For the text-containing cell, return its midpoint in (x, y) coordinate format. 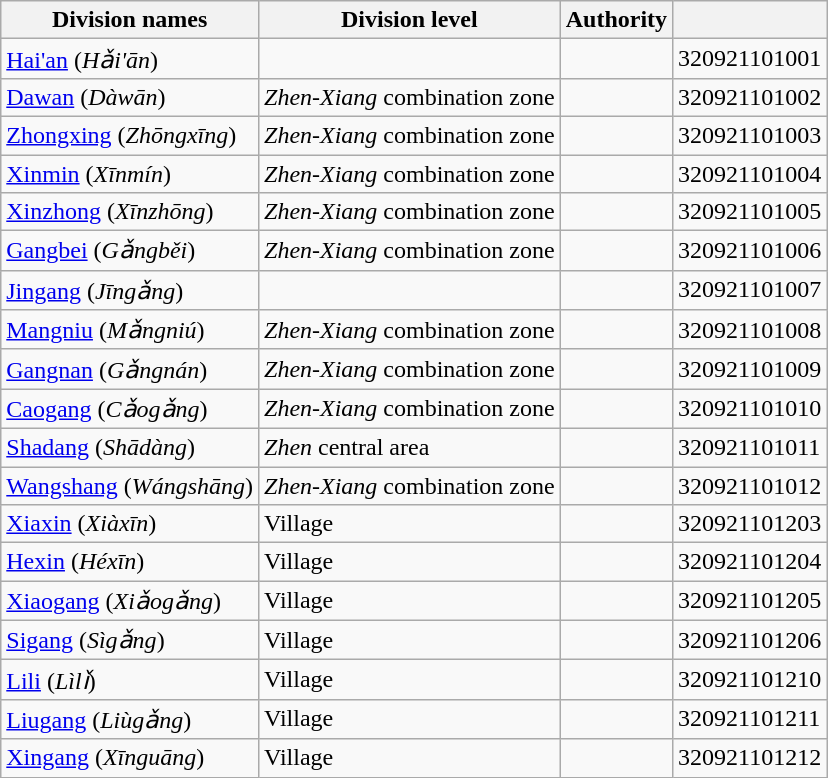
Xiaxin (Xiàxīn) (130, 524)
Sigang (Sìgǎng) (130, 640)
Gangnan (Gǎngnán) (130, 369)
Division names (130, 20)
Xiaogang (Xiǎogǎng) (130, 601)
Zhongxing (Zhōngxīng) (130, 135)
Hexin (Héxīn) (130, 562)
Shadang (Shādàng) (130, 447)
320921101204 (750, 562)
Xinzhong (Xīnzhōng) (130, 212)
320921101011 (750, 447)
Dawan (Dàwān) (130, 97)
320921101203 (750, 524)
320921101006 (750, 251)
320921101010 (750, 409)
Caogang (Cǎogǎng) (130, 409)
320921101004 (750, 173)
Xinmin (Xīnmín) (130, 173)
320921101003 (750, 135)
320921101008 (750, 330)
320921101211 (750, 719)
320921101001 (750, 59)
Gangbei (Gǎngběi) (130, 251)
Xingang (Xīnguāng) (130, 758)
320921101212 (750, 758)
Jingang (Jīngǎng) (130, 290)
Zhen central area (410, 447)
320921101005 (750, 212)
Hai'an (Hǎi'ān) (130, 59)
Liugang (Liùgǎng) (130, 719)
320921101206 (750, 640)
320921101205 (750, 601)
Authority (616, 20)
Lili (Lìlǐ) (130, 680)
320921101012 (750, 485)
320921101210 (750, 680)
320921101009 (750, 369)
Wangshang (Wángshāng) (130, 485)
Division level (410, 20)
320921101007 (750, 290)
320921101002 (750, 97)
Mangniu (Mǎngniú) (130, 330)
